Capture the cell that displays the provided text and extract its (X, Y) central coordinate. 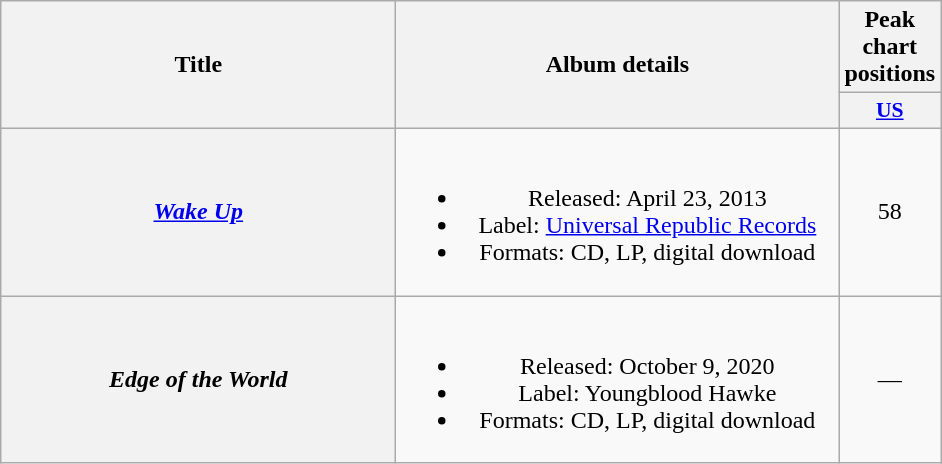
Released: October 9, 2020Label: Youngblood HawkeFormats: CD, LP, digital download (618, 380)
— (890, 380)
Album details (618, 65)
58 (890, 212)
Wake Up (198, 212)
Released: April 23, 2013Label: Universal Republic RecordsFormats: CD, LP, digital download (618, 212)
Title (198, 65)
Peak chart positions (890, 47)
Edge of the World (198, 380)
US (890, 111)
